Pinpoint the cell where the given text exists, returning its (x, y) midpoint coordinate. 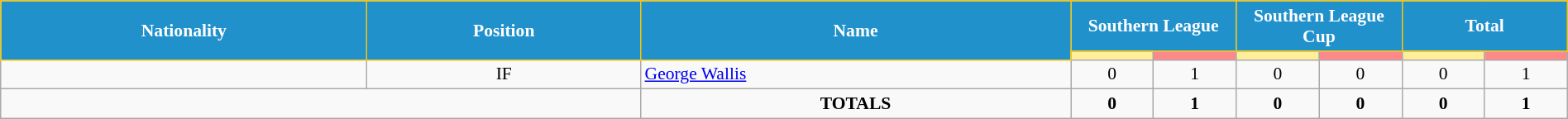
Southern League (1153, 26)
IF (504, 74)
Total (1484, 26)
Nationality (184, 30)
Name (856, 30)
George Wallis (856, 74)
Southern League Cup (1319, 26)
Position (504, 30)
TOTALS (856, 104)
